For the text-containing cell, return its midpoint in (x, y) coordinate format. 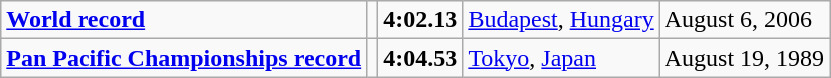
Tokyo, Japan (561, 58)
Pan Pacific Championships record (184, 58)
World record (184, 20)
4:04.53 (420, 58)
August 6, 2006 (744, 20)
4:02.13 (420, 20)
August 19, 1989 (744, 58)
Budapest, Hungary (561, 20)
